Capture the cell that displays the provided text and extract its [X, Y] central coordinate. 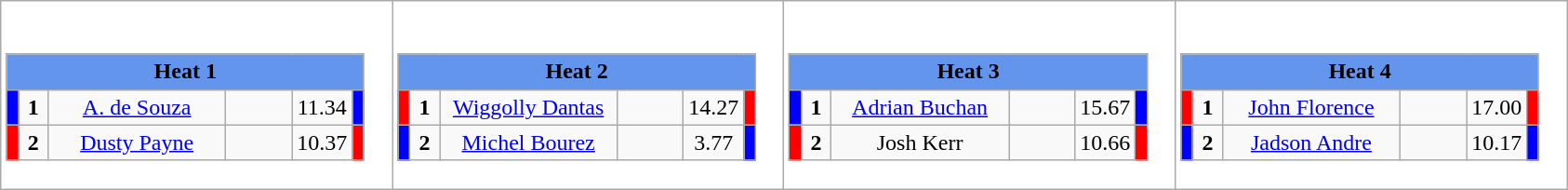
14.27 [714, 107]
Heat 1 [185, 72]
Jadson Andre [1311, 142]
10.66 [1105, 142]
Heat 1 1 A. de Souza 11.34 2 Dusty Payne 10.37 [197, 95]
John Florence [1311, 107]
10.37 [322, 142]
Heat 4 1 John Florence 17.00 2 Jadson Andre 10.17 [1371, 95]
Heat 3 [968, 72]
A. de Souza [138, 107]
11.34 [322, 107]
3.77 [714, 142]
10.17 [1497, 142]
15.67 [1105, 107]
Heat 2 1 Wiggolly Dantas 14.27 2 Michel Bourez 3.77 [588, 95]
Michel Bourez [528, 142]
Josh Kerr [921, 142]
Heat 3 1 Adrian Buchan 15.67 2 Josh Kerr 10.66 [980, 95]
17.00 [1497, 107]
Adrian Buchan [921, 107]
Heat 4 [1360, 72]
Wiggolly Dantas [528, 107]
Dusty Payne [138, 142]
Heat 2 [577, 72]
